Extract the [x, y] coordinate from the center of the cell holding the provided text.  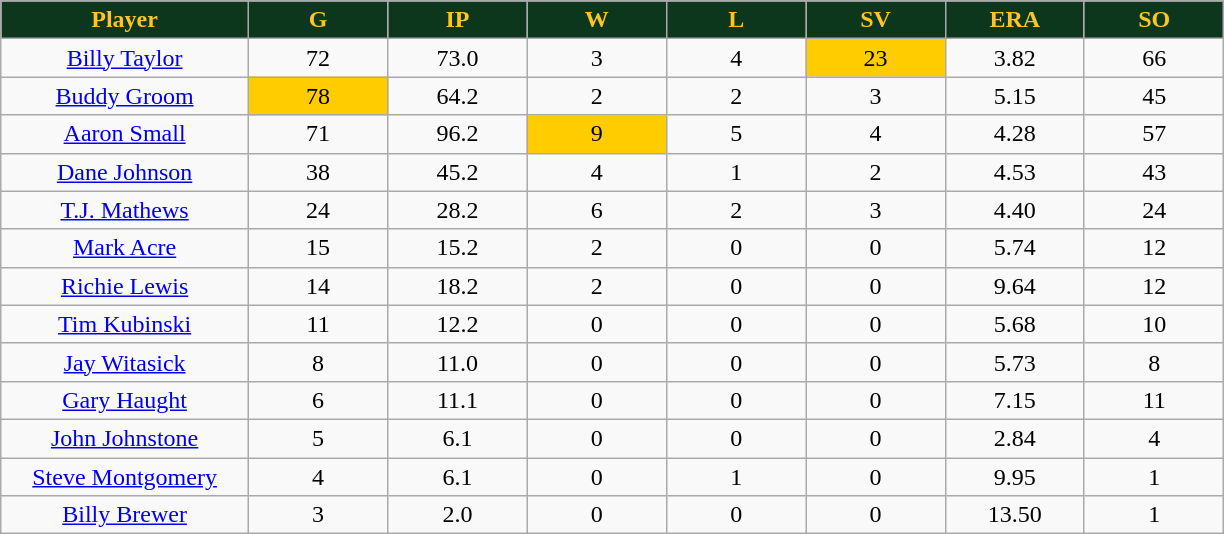
Dane Johnson [125, 172]
5.74 [1014, 248]
45 [1154, 96]
73.0 [458, 58]
11.0 [458, 362]
5.73 [1014, 362]
L [736, 20]
43 [1154, 172]
11.1 [458, 400]
Aaron Small [125, 134]
2.84 [1014, 438]
Mark Acre [125, 248]
T.J. Mathews [125, 210]
18.2 [458, 286]
W [596, 20]
John Johnstone [125, 438]
4.53 [1014, 172]
Tim Kubinski [125, 324]
64.2 [458, 96]
Gary Haught [125, 400]
G [318, 20]
Billy Brewer [125, 515]
57 [1154, 134]
4.40 [1014, 210]
Billy Taylor [125, 58]
Jay Witasick [125, 362]
15.2 [458, 248]
9 [596, 134]
4.28 [1014, 134]
Richie Lewis [125, 286]
7.15 [1014, 400]
2.0 [458, 515]
Buddy Groom [125, 96]
13.50 [1014, 515]
38 [318, 172]
96.2 [458, 134]
15 [318, 248]
66 [1154, 58]
9.64 [1014, 286]
3.82 [1014, 58]
9.95 [1014, 477]
28.2 [458, 210]
10 [1154, 324]
SV [876, 20]
SO [1154, 20]
45.2 [458, 172]
72 [318, 58]
71 [318, 134]
Player [125, 20]
12.2 [458, 324]
78 [318, 96]
ERA [1014, 20]
5.15 [1014, 96]
Steve Montgomery [125, 477]
IP [458, 20]
23 [876, 58]
5.68 [1014, 324]
14 [318, 286]
